Determine the [X, Y] coordinate at the center of the cell enclosing the given text.  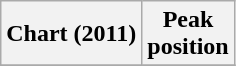
Peakposition [188, 34]
Chart (2011) [72, 34]
